Determine the (X, Y) coordinate at the center of the cell enclosing the given text.  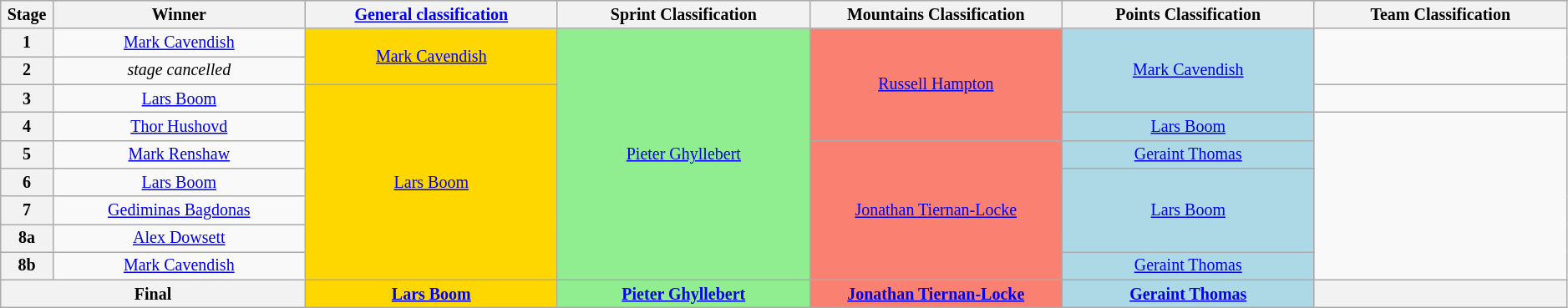
Alex Dowsett (179, 239)
4 (27, 127)
Points Classification (1188, 15)
stage cancelled (179, 70)
Winner (179, 15)
8a (27, 239)
6 (27, 182)
Thor Hushovd (179, 127)
7 (27, 210)
2 (27, 70)
5 (27, 154)
Stage (27, 15)
Mountains Classification (936, 15)
Gediminas Bagdonas (179, 210)
8b (27, 265)
General classification (431, 15)
Mark Renshaw (179, 154)
Russell Hampton (936, 85)
Sprint Classification (683, 15)
1 (27, 43)
Final (154, 294)
3 (27, 98)
Team Classification (1440, 15)
